Locate the cell with the specified text and output its [x, y] center coordinate. 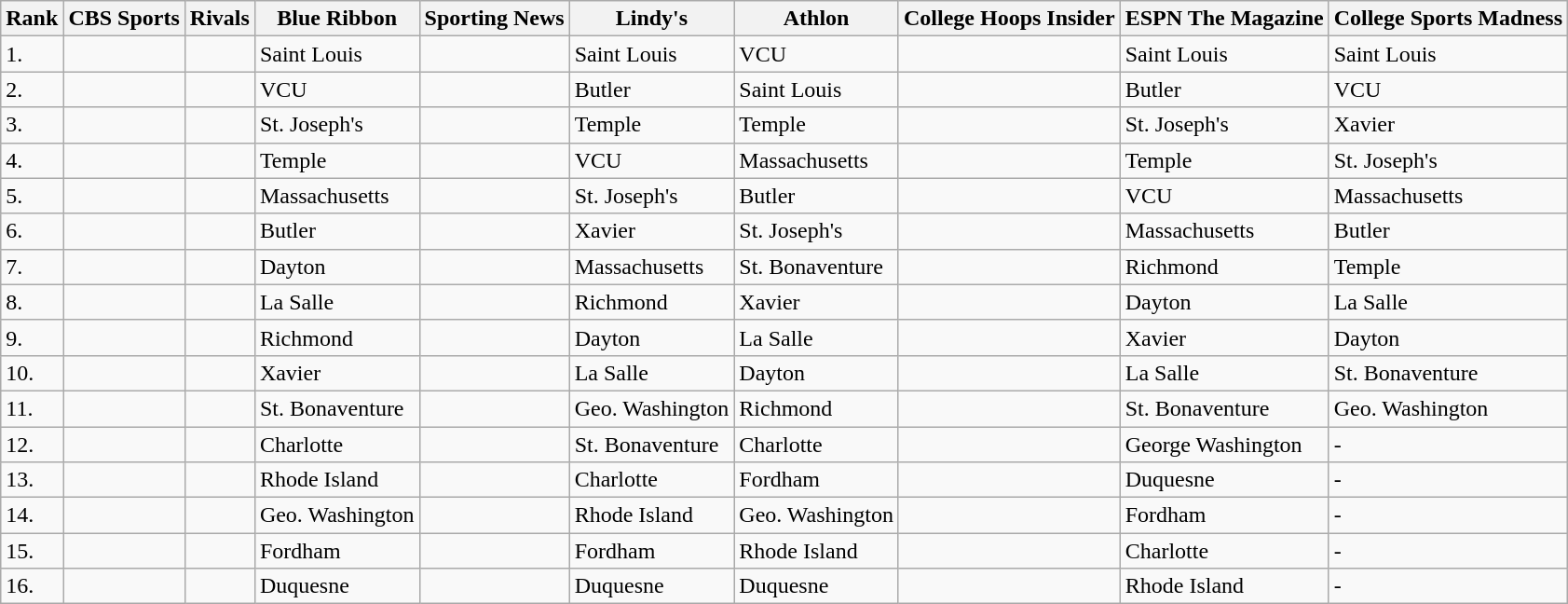
CBS Sports [124, 19]
16. [32, 586]
9. [32, 337]
3. [32, 125]
8. [32, 302]
Lindy's [652, 19]
Blue Ribbon [337, 19]
ESPN The Magazine [1224, 19]
Rivals [220, 19]
4. [32, 160]
2. [32, 89]
Sporting News [494, 19]
Rank [32, 19]
George Washington [1224, 445]
12. [32, 445]
7. [32, 267]
6. [32, 231]
College Hoops Insider [1009, 19]
14. [32, 515]
10. [32, 373]
13. [32, 480]
5. [32, 196]
15. [32, 551]
1. [32, 54]
College Sports Madness [1448, 19]
Athlon [816, 19]
11. [32, 408]
